Output the [x, y] coordinate of the center of the cell containing the given text.  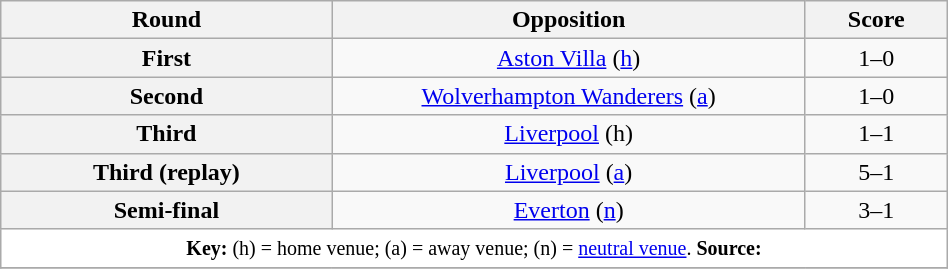
1–1 [876, 134]
Second [166, 96]
Semi-final [166, 210]
Third (replay) [166, 172]
Key: (h) = home venue; (a) = away venue; (n) = neutral venue. Source: [474, 248]
Score [876, 20]
Opposition [568, 20]
Liverpool (a) [568, 172]
Aston Villa (h) [568, 58]
Everton (n) [568, 210]
Third [166, 134]
Round [166, 20]
Liverpool (h) [568, 134]
3–1 [876, 210]
First [166, 58]
5–1 [876, 172]
Wolverhampton Wanderers (a) [568, 96]
